Extract the [x, y] coordinate from the center of the cell holding the provided text.  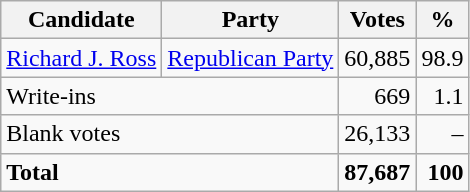
60,885 [378, 58]
669 [378, 96]
98.9 [442, 58]
Write-ins [170, 96]
100 [442, 172]
Votes [378, 20]
% [442, 20]
Republican Party [250, 58]
26,133 [378, 134]
Candidate [82, 20]
Party [250, 20]
– [442, 134]
Blank votes [170, 134]
1.1 [442, 96]
87,687 [378, 172]
Total [170, 172]
Richard J. Ross [82, 58]
